Scan for the cell matching the given text and deliver its [X, Y] coordinate at center. 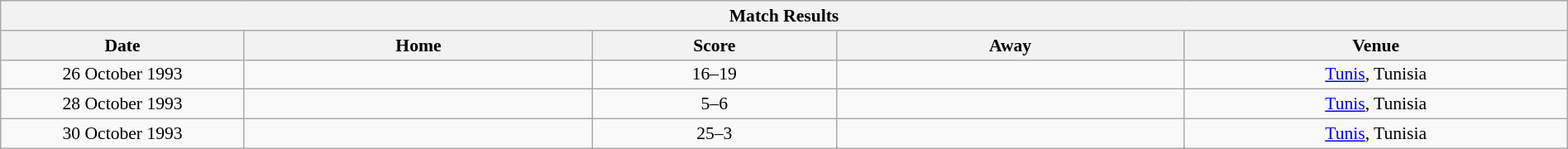
30 October 1993 [122, 134]
26 October 1993 [122, 74]
Match Results [784, 16]
Date [122, 46]
Score [715, 46]
Venue [1376, 46]
25–3 [715, 134]
Away [1011, 46]
5–6 [715, 104]
28 October 1993 [122, 104]
Home [418, 46]
16–19 [715, 74]
